Output the (x, y) coordinate of the center of the cell containing the given text.  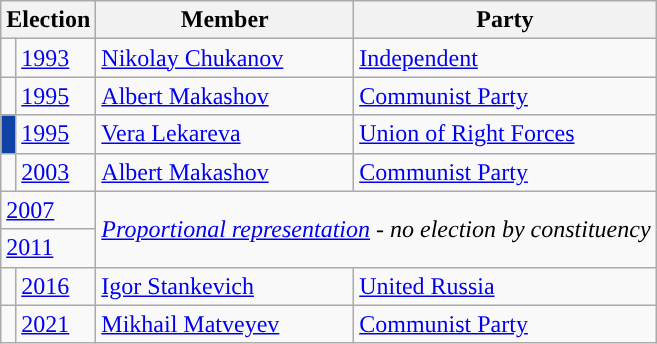
Mikhail Matveyev (225, 324)
Igor Stankevich (225, 286)
United Russia (505, 286)
2007 (48, 210)
2003 (56, 172)
Union of Right Forces (505, 134)
Nikolay Chukanov (225, 58)
Independent (505, 58)
2021 (56, 324)
Party (505, 20)
2011 (48, 248)
1993 (56, 58)
Member (225, 20)
2016 (56, 286)
Proportional representation - no election by constituency (376, 229)
Election (48, 20)
Vera Lekareva (225, 134)
